Pinpoint the cell where the given text exists, returning its [X, Y] midpoint coordinate. 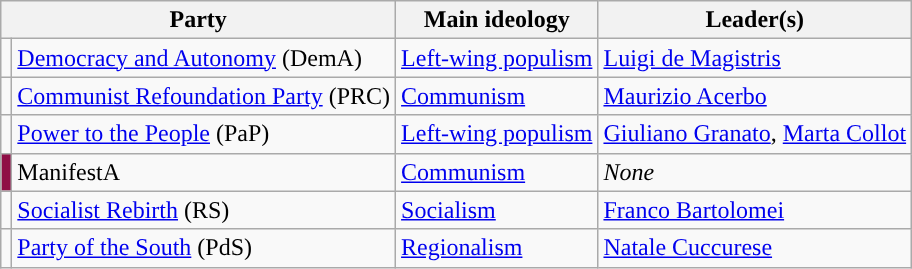
Luigi de Magistris [755, 58]
Communist Refoundation Party (PRC) [204, 96]
Party [198, 20]
Maurizio Acerbo [755, 96]
Main ideology [497, 20]
None [755, 172]
ManifestA [204, 172]
Democracy and Autonomy (DemA) [204, 58]
Natale Cuccurese [755, 248]
Leader(s) [755, 20]
Giuliano Granato, Marta Collot [755, 134]
Socialism [497, 210]
Socialist Rebirth (RS) [204, 210]
Regionalism [497, 248]
Party of the South (PdS) [204, 248]
Franco Bartolomei [755, 210]
Power to the People (PaP) [204, 134]
